Provide the [X, Y] coordinate of the cell's center where the given text is located.  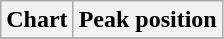
Chart [37, 20]
Peak position [148, 20]
